Pinpoint the cell where the given text exists, returning its [x, y] midpoint coordinate. 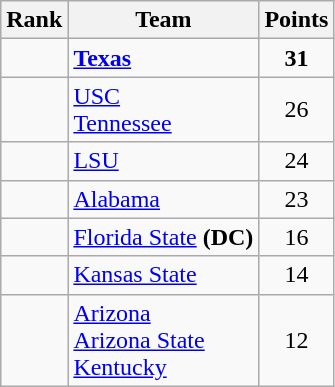
Texas [164, 58]
Florida State (DC) [164, 237]
16 [296, 237]
ArizonaArizona StateKentucky [164, 340]
Alabama [164, 199]
Points [296, 20]
LSU [164, 161]
14 [296, 275]
Team [164, 20]
Rank [34, 20]
24 [296, 161]
23 [296, 199]
USCTennessee [164, 110]
Kansas State [164, 275]
31 [296, 58]
26 [296, 110]
12 [296, 340]
